Return [x, y] of the center of cell containing provided text 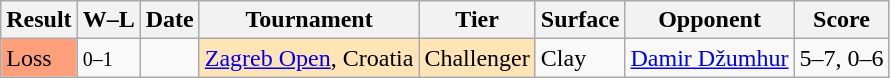
Surface [580, 20]
Score [842, 20]
Result [39, 20]
W–L [108, 20]
0–1 [108, 58]
Tournament [309, 20]
Loss [39, 58]
Clay [580, 58]
Damir Džumhur [710, 58]
Zagreb Open, Croatia [309, 58]
Challenger [477, 58]
Tier [477, 20]
Date [170, 20]
Opponent [710, 20]
5–7, 0–6 [842, 58]
